Return (x, y) of the center of cell containing provided text 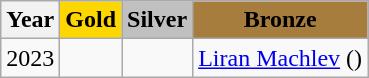
Bronze (280, 20)
Gold (91, 20)
Year (30, 20)
Liran Machlev () (280, 58)
Silver (158, 20)
2023 (30, 58)
